For the text-containing cell, return its midpoint in [x, y] coordinate format. 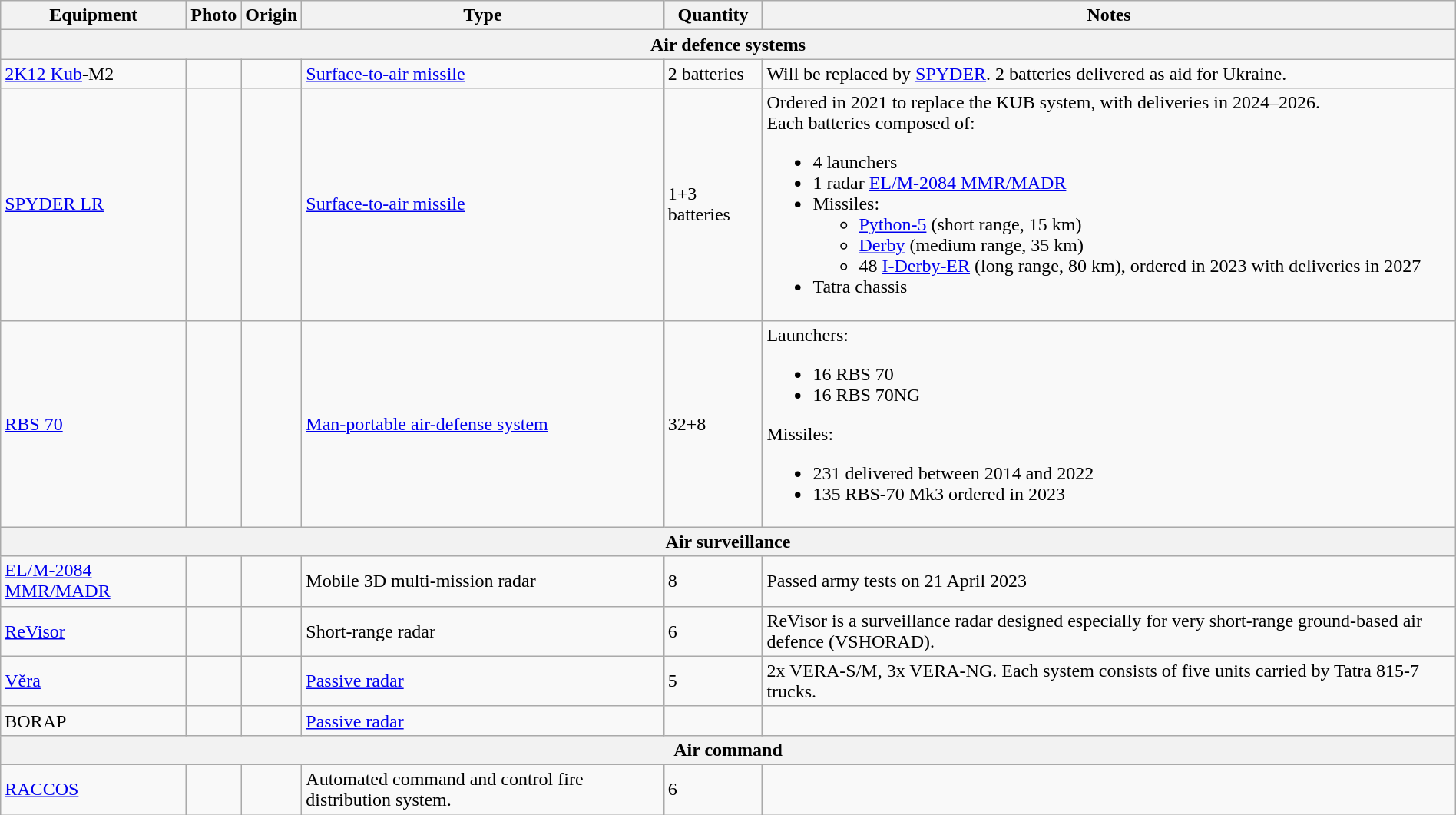
ReVisor [94, 631]
RBS 70 [94, 424]
Launchers:16 RBS 7016 RBS 70NGMissiles:231 delivered between 2014 and 2022135 RBS-70 Mk3 ordered in 2023 [1109, 424]
ReVisor is a surveillance radar designed especially for very short-range ground-based air defence (VSHORAD). [1109, 631]
2 batteries [713, 74]
Short-range radar [482, 631]
Automated command and control fire distribution system. [482, 790]
5 [713, 681]
Air defence systems [728, 45]
Quantity [713, 15]
EL/M-2084 MMR/MADR [94, 581]
2x VERA-S/M, 3x VERA-NG. Each system consists of five units carried by Tatra 815-7 trucks. [1109, 681]
8 [713, 581]
SPYDER LR [94, 204]
Photo [213, 15]
RACCOS [94, 790]
Notes [1109, 15]
Passed army tests on 21 April 2023 [1109, 581]
32+8 [713, 424]
2K12 Kub-M2 [94, 74]
Air surveillance [728, 542]
Mobile 3D multi-mission radar [482, 581]
Origin [272, 15]
Air command [728, 750]
1+3 batteries [713, 204]
Type [482, 15]
Věra [94, 681]
Will be replaced by SPYDER. 2 batteries delivered as aid for Ukraine. [1109, 74]
BORAP [94, 721]
Equipment [94, 15]
Man-portable air-defense system [482, 424]
